Extract the [X, Y] coordinate from the center of the cell holding the provided text.  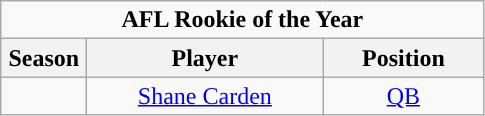
AFL Rookie of the Year [242, 20]
Season [44, 58]
Position [404, 58]
Player [205, 58]
Shane Carden [205, 96]
QB [404, 96]
